Locate the cell with the specified text and output its [x, y] center coordinate. 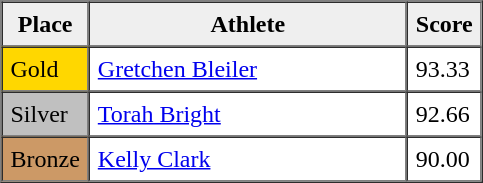
Torah Bright [248, 114]
Gretchen Bleiler [248, 68]
Silver [46, 114]
Gold [46, 68]
Kelly Clark [248, 158]
Place [46, 24]
93.33 [444, 68]
Athlete [248, 24]
92.66 [444, 114]
Bronze [46, 158]
Score [444, 24]
90.00 [444, 158]
